Find where the given text appears and provide that cell's center as [X, Y] coordinate. 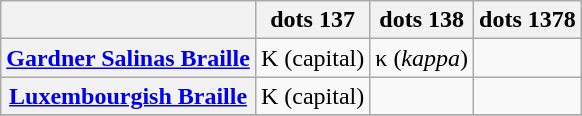
κ (kappa) [422, 58]
dots 1378 [528, 20]
Gardner Salinas Braille [128, 58]
Luxembourgish Braille [128, 96]
dots 137 [312, 20]
dots 138 [422, 20]
